Detect which cell encompasses the target text, then output its [X, Y] center coordinate. 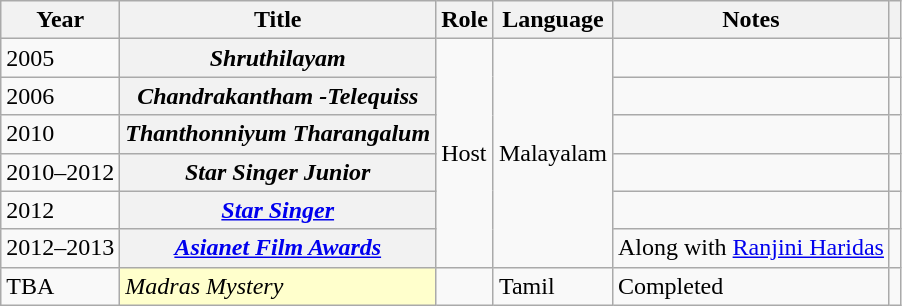
TBA [60, 286]
Star Singer Junior [278, 172]
Asianet Film Awards [278, 248]
Tamil [552, 286]
Madras Mystery [278, 286]
Along with Ranjini Haridas [750, 248]
2012 [60, 210]
Language [552, 20]
Malayalam [552, 153]
2006 [60, 96]
Star Singer [278, 210]
Host [465, 153]
2012–2013 [60, 248]
Year [60, 20]
Notes [750, 20]
2010 [60, 134]
Chandrakantham -Telequiss [278, 96]
Shruthilayam [278, 58]
Completed [750, 286]
Thanthonniyum Tharangalum [278, 134]
2005 [60, 58]
2010–2012 [60, 172]
Title [278, 20]
Role [465, 20]
